Determine the [x, y] coordinate at the center of the cell enclosing the given text.  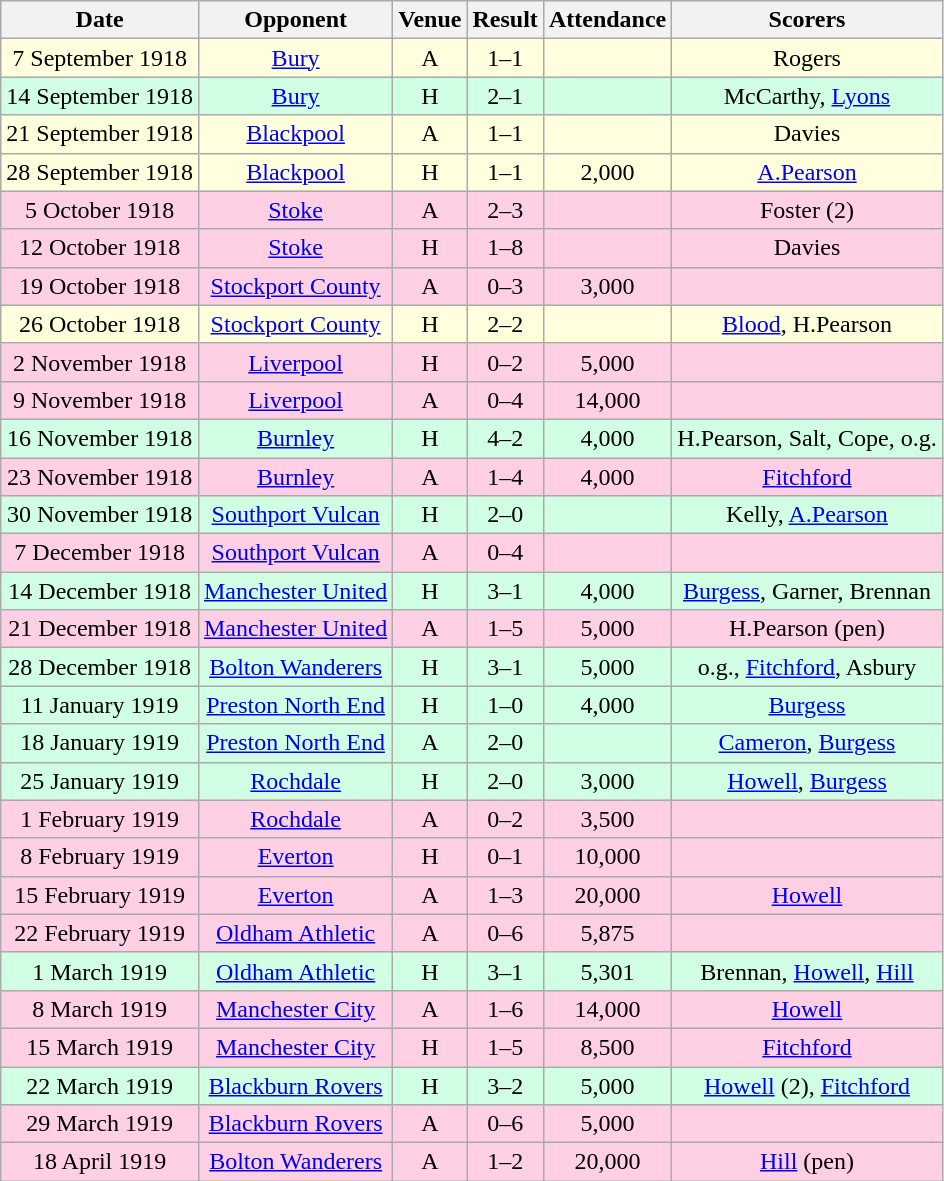
9 November 1918 [100, 400]
Scorers [807, 20]
4–2 [505, 438]
1–2 [505, 1162]
Venue [430, 20]
2,000 [607, 172]
8,500 [607, 1047]
5,301 [607, 971]
0–3 [505, 286]
21 September 1918 [100, 134]
1–0 [505, 705]
10,000 [607, 857]
Brennan, Howell, Hill [807, 971]
Howell, Burgess [807, 781]
1–8 [505, 248]
29 March 1919 [100, 1124]
A.Pearson [807, 172]
5 October 1918 [100, 210]
18 April 1919 [100, 1162]
30 November 1918 [100, 515]
Date [100, 20]
7 December 1918 [100, 553]
1–6 [505, 1009]
Foster (2) [807, 210]
15 March 1919 [100, 1047]
8 February 1919 [100, 857]
Hill (pen) [807, 1162]
1–4 [505, 477]
Opponent [295, 20]
21 December 1918 [100, 629]
o.g., Fitchford, Asbury [807, 667]
2–1 [505, 96]
7 September 1918 [100, 58]
11 January 1919 [100, 705]
Rogers [807, 58]
23 November 1918 [100, 477]
H.Pearson, Salt, Cope, o.g. [807, 438]
1 March 1919 [100, 971]
16 November 1918 [100, 438]
26 October 1918 [100, 324]
2–2 [505, 324]
19 October 1918 [100, 286]
3,500 [607, 819]
28 September 1918 [100, 172]
Howell (2), Fitchford [807, 1085]
14 December 1918 [100, 591]
McCarthy, Lyons [807, 96]
14 September 1918 [100, 96]
22 March 1919 [100, 1085]
2 November 1918 [100, 362]
25 January 1919 [100, 781]
5,875 [607, 933]
3–2 [505, 1085]
28 December 1918 [100, 667]
22 February 1919 [100, 933]
1 February 1919 [100, 819]
Cameron, Burgess [807, 743]
Kelly, A.Pearson [807, 515]
18 January 1919 [100, 743]
1–3 [505, 895]
15 February 1919 [100, 895]
12 October 1918 [100, 248]
Attendance [607, 20]
Result [505, 20]
2–3 [505, 210]
H.Pearson (pen) [807, 629]
0–1 [505, 857]
Burgess [807, 705]
Blood, H.Pearson [807, 324]
8 March 1919 [100, 1009]
Burgess, Garner, Brennan [807, 591]
